Scan for the cell matching the given text and deliver its [X, Y] coordinate at center. 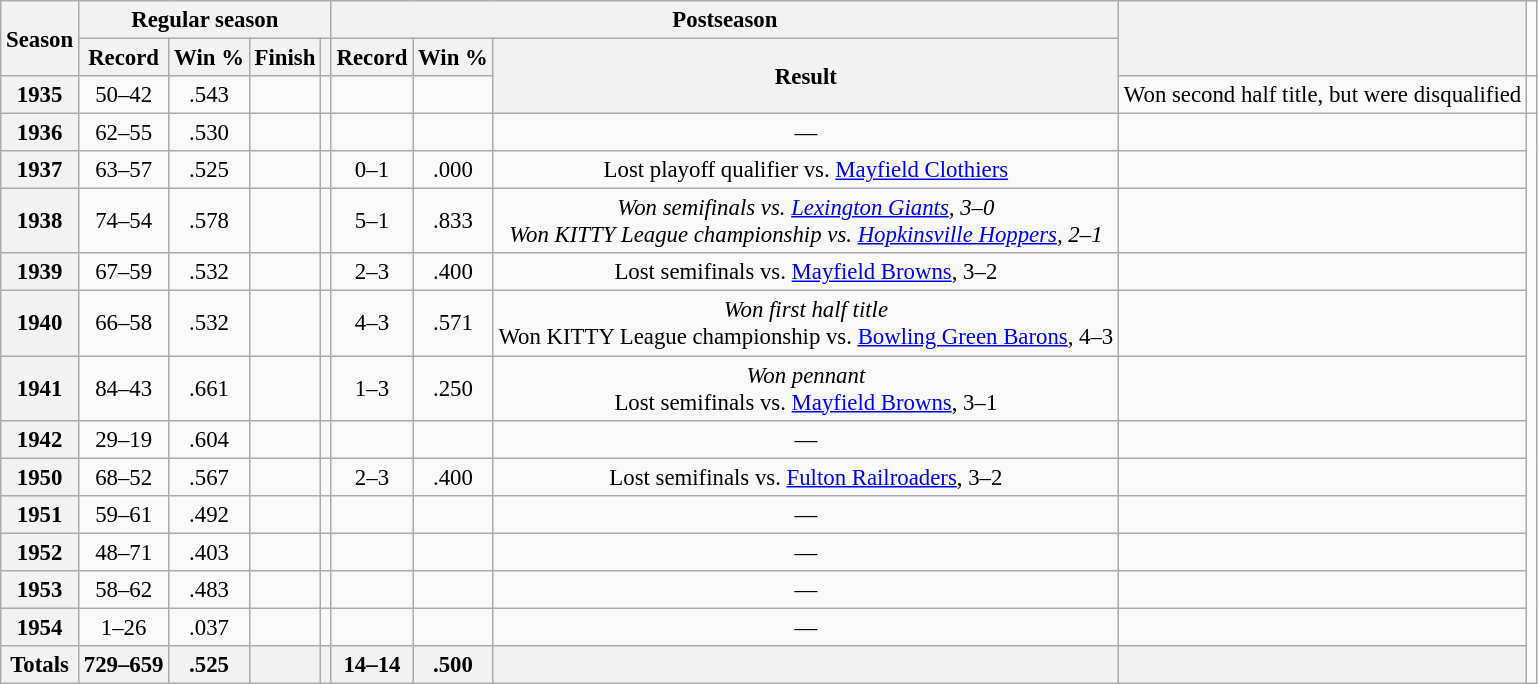
1941 [40, 388]
63–57 [123, 170]
Won pennantLost semifinals vs. Mayfield Browns, 3–1 [806, 388]
1936 [40, 133]
1938 [40, 222]
1952 [40, 552]
59–61 [123, 514]
66–58 [123, 324]
1951 [40, 514]
.604 [209, 439]
62–55 [123, 133]
1–3 [372, 388]
67–59 [123, 273]
.578 [209, 222]
1954 [40, 627]
1942 [40, 439]
14–14 [372, 665]
0–1 [372, 170]
.530 [209, 133]
68–52 [123, 477]
1937 [40, 170]
.543 [209, 95]
Season [40, 38]
1939 [40, 273]
Postseason [724, 20]
.661 [209, 388]
1935 [40, 95]
74–54 [123, 222]
Regular season [204, 20]
.403 [209, 552]
1953 [40, 590]
729–659 [123, 665]
.833 [453, 222]
.567 [209, 477]
.000 [453, 170]
Lost playoff qualifier vs. Mayfield Clothiers [806, 170]
50–42 [123, 95]
Won second half title, but were disqualified [1323, 95]
29–19 [123, 439]
Lost semifinals vs. Mayfield Browns, 3–2 [806, 273]
.500 [453, 665]
58–62 [123, 590]
.483 [209, 590]
84–43 [123, 388]
Finish [284, 58]
.250 [453, 388]
4–3 [372, 324]
1940 [40, 324]
Won semifinals vs. Lexington Giants, 3–0Won KITTY League championship vs. Hopkinsville Hoppers, 2–1 [806, 222]
.492 [209, 514]
Lost semifinals vs. Fulton Railroaders, 3–2 [806, 477]
1950 [40, 477]
48–71 [123, 552]
1–26 [123, 627]
Totals [40, 665]
.571 [453, 324]
Won first half titleWon KITTY League championship vs. Bowling Green Barons, 4–3 [806, 324]
5–1 [372, 222]
Result [806, 76]
.037 [209, 627]
